Return (X, Y) of the center of cell containing provided text 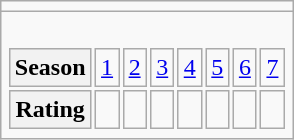
5 (218, 67)
4 (190, 67)
3 (162, 67)
Season 1 2 3 4 5 6 7 Rating (146, 75)
7 (272, 67)
6 (246, 67)
Rating (50, 110)
1 (108, 67)
2 (134, 67)
Season (50, 67)
